Output the (X, Y) coordinate of the center of the cell containing the given text.  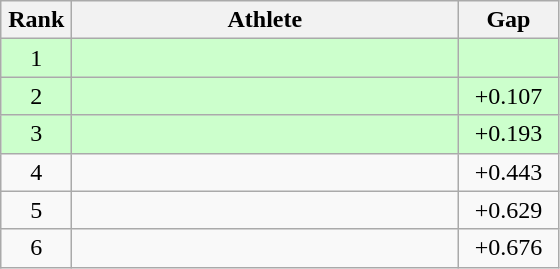
6 (36, 248)
Gap (508, 20)
3 (36, 134)
4 (36, 172)
5 (36, 210)
2 (36, 96)
Rank (36, 20)
+0.107 (508, 96)
Athlete (265, 20)
+0.443 (508, 172)
+0.193 (508, 134)
+0.676 (508, 248)
+0.629 (508, 210)
1 (36, 58)
